Pinpoint the cell where the given text exists, returning its [x, y] midpoint coordinate. 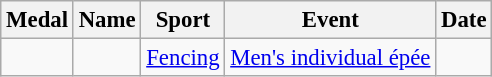
Men's individual épée [330, 58]
Medal [38, 20]
Sport [183, 20]
Name [107, 20]
Event [330, 20]
Date [464, 20]
Fencing [183, 58]
